From the cell containing the given text, extract its center point as [x, y] coordinate. 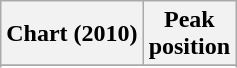
Chart (2010) [72, 34]
Peakposition [189, 34]
